For the text-containing cell, return its midpoint in [x, y] coordinate format. 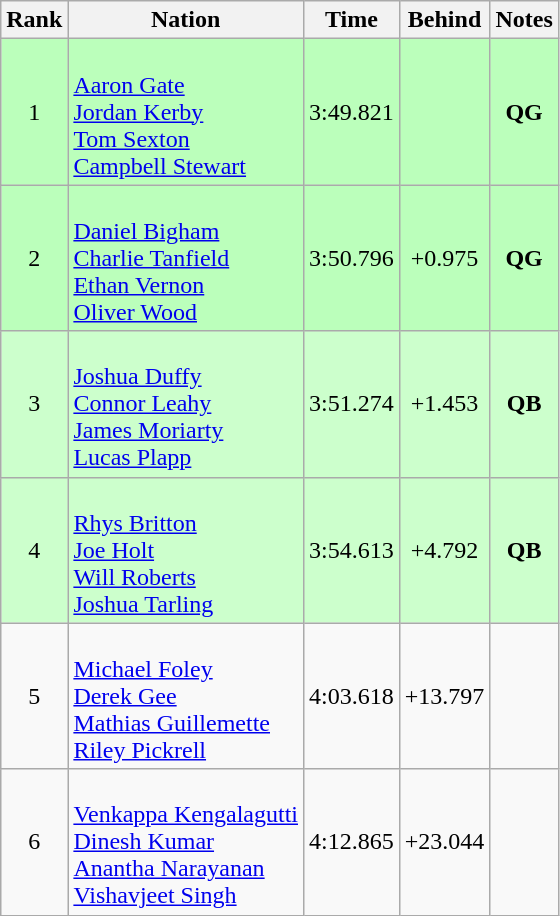
4 [34, 550]
+4.792 [444, 550]
5 [34, 696]
2 [34, 258]
Notes [524, 20]
+1.453 [444, 404]
Joshua DuffyConnor LeahyJames MoriartyLucas Plapp [186, 404]
Rank [34, 20]
3:49.821 [352, 112]
3:51.274 [352, 404]
Rhys BrittonJoe HoltWill RobertsJoshua Tarling [186, 550]
3:54.613 [352, 550]
Behind [444, 20]
Aaron GateJordan KerbyTom SextonCampbell Stewart [186, 112]
+13.797 [444, 696]
Daniel BighamCharlie TanfieldEthan VernonOliver Wood [186, 258]
Time [352, 20]
3:50.796 [352, 258]
1 [34, 112]
Michael FoleyDerek GeeMathias GuillemetteRiley Pickrell [186, 696]
6 [34, 842]
+0.975 [444, 258]
+23.044 [444, 842]
Nation [186, 20]
Venkappa KengalaguttiDinesh KumarAnantha NarayananVishavjeet Singh [186, 842]
3 [34, 404]
4:12.865 [352, 842]
4:03.618 [352, 696]
